Determine the (X, Y) coordinate at the center of the cell enclosing the given text.  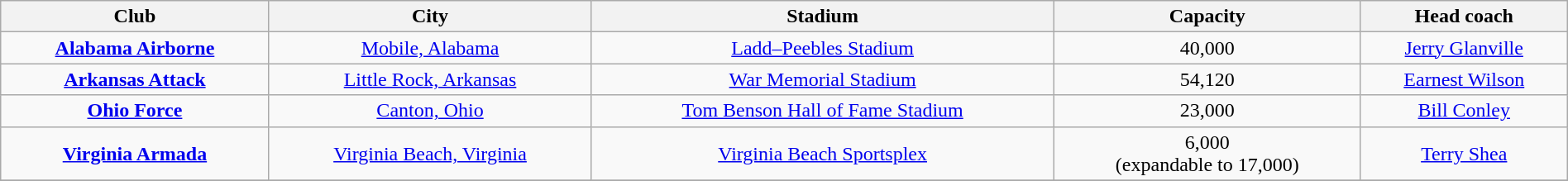
War Memorial Stadium (822, 79)
23,000 (1207, 111)
54,120 (1207, 79)
Bill Conley (1464, 111)
Virginia Beach, Virginia (430, 154)
Arkansas Attack (135, 79)
Head coach (1464, 17)
Alabama Airborne (135, 48)
Capacity (1207, 17)
Tom Benson Hall of Fame Stadium (822, 111)
City (430, 17)
40,000 (1207, 48)
Club (135, 17)
Canton, Ohio (430, 111)
Earnest Wilson (1464, 79)
Stadium (822, 17)
Ladd–Peebles Stadium (822, 48)
6,000 (expandable to 17,000) (1207, 154)
Jerry Glanville (1464, 48)
Mobile, Alabama (430, 48)
Virginia Beach Sportsplex (822, 154)
Ohio Force (135, 111)
Little Rock, Arkansas (430, 79)
Virginia Armada (135, 154)
Terry Shea (1464, 154)
